Return the (x, y) coordinate for the center point of the cell that contains the specified text.  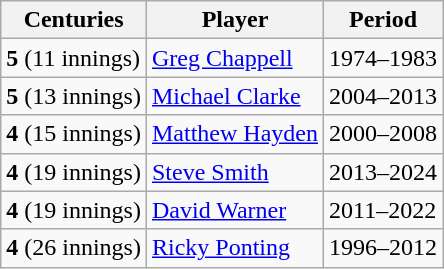
2004–2013 (384, 96)
1996–2012 (384, 248)
4 (15 innings) (74, 134)
David Warner (234, 210)
Centuries (74, 20)
2000–2008 (384, 134)
Player (234, 20)
2011–2022 (384, 210)
5 (11 innings) (74, 58)
5 (13 innings) (74, 96)
Michael Clarke (234, 96)
1974–1983 (384, 58)
Period (384, 20)
2013–2024 (384, 172)
Greg Chappell (234, 58)
4 (26 innings) (74, 248)
Steve Smith (234, 172)
Matthew Hayden (234, 134)
Ricky Ponting (234, 248)
